Identify which cell holds the provided text, then report its (x, y) central coordinate. 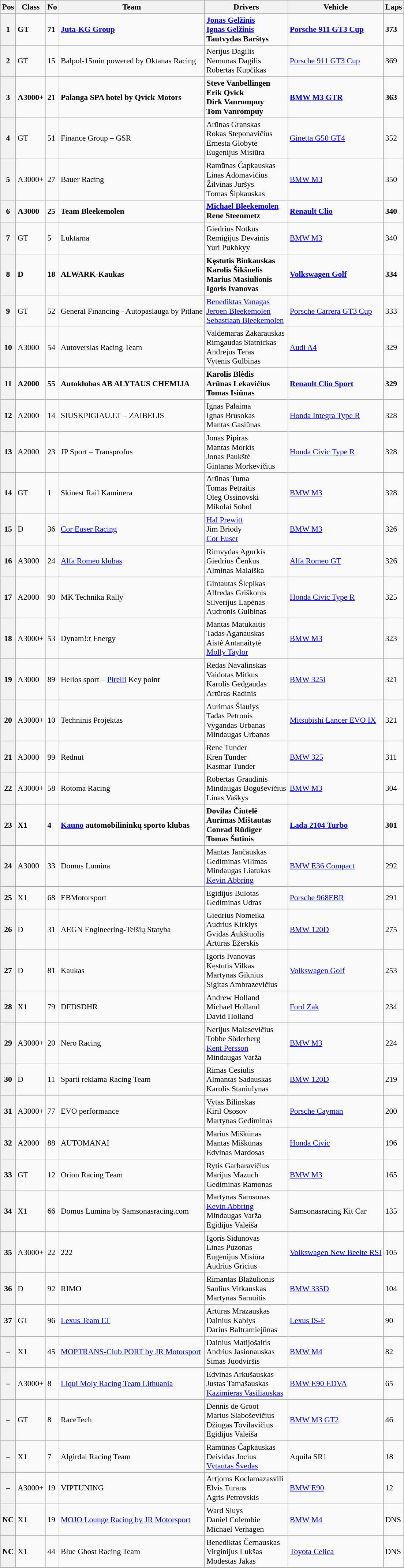
EBMotorsport (132, 898)
Honda Integra Type R (336, 416)
Aurimas Šiaulys Tadas Petronis Vygandas Urbanas Mindaugas Urbanas (246, 720)
MK Technika Rally (132, 597)
Michael Bleekemolen Rene Steenmetz (246, 211)
Ramūnas Čapkauskas Deividas Jocius Vytautas Švedas (246, 1456)
Rimas Cesiulis Almantas Sadauskas Karolis Staniulynas (246, 1080)
DFDSDHR (132, 1007)
Rednut (132, 757)
Hal Prewitt Jim Briody Cor Euser (246, 529)
ALWARK-Kaukas (132, 275)
Lexus IS-F (336, 1320)
Robertas Graudinis Mindaugas Boguševičius Linas Vaškys (246, 789)
71 (52, 29)
Dainius Matijošaitis Andrius Jasionauskas Simas Juodviršis (246, 1352)
333 (394, 311)
Team Bleekemolen (132, 211)
Bauer Racing (132, 179)
Ignas Palaima Ignas Brusokas Mantas Gasiūnas (246, 416)
82 (394, 1352)
BMW M3 GT2 (336, 1420)
66 (52, 1211)
Porsche Carrera GT3 Cup (336, 311)
RIMO (132, 1289)
34 (8, 1211)
Honda Civic (336, 1143)
17 (8, 597)
55 (52, 384)
54 (52, 347)
Nerijus Malasevičius Tobbe Söderberg Kent Persson Mindaugas Varža (246, 1043)
Porsche 968EBR (336, 898)
Sparti reklama Racing Team (132, 1080)
65 (394, 1384)
26 (8, 930)
51 (52, 138)
Mantas Jančauskas Gediminas Vilimas Mindaugas Liatukas Kevin Abbring (246, 866)
363 (394, 97)
Finance Group – GSR (132, 138)
Audi A4 (336, 347)
68 (52, 898)
6 (8, 211)
Karolis Blėdis Arūnas Lekavičius Tomas Isiūnas (246, 384)
Skinest Rail Kaminera (132, 493)
304 (394, 789)
Benediktas Vanagas Jeroen Bleekemolen Sebastiaan Bleekemolen (246, 311)
Vytas Bilinskas Kiril Ososov Martynas Gediminas (246, 1111)
Kęstutis Binkauskas Karolis Šikšnelis Marius Masiulionis Igoris Ivanovas (246, 275)
Benediktas Černauskas Virginijus Lukšas Modestas Jakas (246, 1552)
Domus Lumina (132, 866)
369 (394, 61)
Ramūnas Čapkauskas Linas Adomavičius Žilvinas Juršys Tomas Šipkauskas (246, 179)
AEGN Engineering-Telšių Statyba (132, 930)
32 (8, 1143)
Aquila SR1 (336, 1456)
Mantas Matukaitis Tadas Aganauskas Aistė Antanaitytė Molly Taylor (246, 638)
AUTOMANAI (132, 1143)
Laps (394, 7)
52 (52, 311)
General Financing - Autopaslauga by Pitlane (132, 311)
MOPTRANS-Club PORT by JR Motorsport (132, 1352)
EVO performance (132, 1111)
Artūras Mrazauskas Dainius Kablys Darius Baltramiejūnas (246, 1320)
3 (8, 97)
37 (8, 1320)
292 (394, 866)
Lexus Team LT (132, 1320)
44 (52, 1552)
323 (394, 638)
Vehicle (336, 7)
VIPTUNING (132, 1489)
Giedrius Nomeika Audrius Kirklys Gvidas Aukštuolis Artūras Ežerskis (246, 930)
BMW E90 (336, 1489)
Arūnas Tuma Tomas Petraitis Oleg Ossinovski Mikolai Sobol (246, 493)
Martynas Samsonas Kevin Abbring Mindaugas Varža Egidijus Valeiša (246, 1211)
Steve Vanbellingen Erik Qvick Dirk Vanrompuy Tom Vanrompuy (246, 97)
BMW E90 EDVA (336, 1384)
Arūnas Granskas Rokas Steponavičius Ernesta Globytė Eugenijus Misiūra (246, 138)
Edvinas Arkušauskas Justas Tamašauskas Kazimieras Vasiliauskas (246, 1384)
Dynam!:t Energy (132, 638)
Andrew Holland Michael Holland David Holland (246, 1007)
BMW 325i (336, 679)
Helios sport – Pirelli Key point (132, 679)
JP Sport – Transprofus (132, 452)
253 (394, 971)
Valdemaras Zakarauskas Rimgaudas Statnickas Andrejus Teras Vytenis Gulbinas (246, 347)
Dennis de Groot Marius Slaboševičius Džiugas Tovilavičius Egidijus Valeiša (246, 1420)
234 (394, 1007)
53 (52, 638)
2 (8, 61)
325 (394, 597)
Kaukas (132, 971)
Class (31, 7)
Toyota Celica (336, 1552)
219 (394, 1080)
Lada 2104 Turbo (336, 825)
Drivers (246, 7)
Blue Ghost Racing Team (132, 1552)
Marius Miškūnas Mantas Miškūnas Edvinas Mardosas (246, 1143)
352 (394, 138)
Ford Zak (336, 1007)
35 (8, 1252)
Rimantas Blažulionis Saulius Vitkauskas Martynas Samuitis (246, 1289)
Mitsubishi Lancer EVO IX (336, 720)
88 (52, 1143)
45 (52, 1352)
Pos (8, 7)
Liqui Moly Racing Team Lithuania (132, 1384)
30 (8, 1080)
Kauno automobilininkų sporto klubas (132, 825)
Samsonasracing Kit Car (336, 1211)
Igoris Sidunovas Linas Puzonas Eugenijus Misiūra Audrius Gricius (246, 1252)
Rytis Garbaravičius Marijus Mazuch Gediminas Ramonas (246, 1175)
BMW E36 Compact (336, 866)
28 (8, 1007)
16 (8, 561)
92 (52, 1289)
Porsche Cayman (336, 1111)
SIUSKPIGIAU.LT – ZAIBELIS (132, 416)
135 (394, 1211)
Ward Sluys Daniel Colembie Michael Verhagen (246, 1520)
Rotoma Racing (132, 789)
Jonas Gelžinis Ignas Gelžinis Tautvydas Barštys (246, 29)
311 (394, 757)
Dovilas Čiutelė Aurimas Mištautas Conrad Rüdiger Tomas Šutinis (246, 825)
99 (52, 757)
Orion Racing Team (132, 1175)
29 (8, 1043)
Rimvydas Agurkis Giedrius Čenkus Alminas Malaiška (246, 561)
Nerijus Dagilis Nemunas Dagilis Robertas Kupčikas (246, 61)
Techninis Projektas (132, 720)
Rene Tunder Kren Tunder Kasmar Tunder (246, 757)
Domus Lumina by Samsonasracing.com (132, 1211)
Algirdai Racing Team (132, 1456)
334 (394, 275)
81 (52, 971)
Gintautas Šlepikas Alfredas Griškonis Silverijus Lapėnas Audronis Gulbinas (246, 597)
Artjoms Koclamazasvili Elvis Turans Agris Petrovskis (246, 1489)
MOJO Lounge Racing by JR Motorsport (132, 1520)
Alfa Romeo GT (336, 561)
Renault Clio (336, 211)
9 (8, 311)
165 (394, 1175)
275 (394, 930)
Igoris Ivanovas Kęstutis Vilkas Martynas Giknius Sigitas Ambrazevičius (246, 971)
222 (132, 1252)
77 (52, 1111)
Autoverslas Racing Team (132, 347)
Cor Euser Racing (132, 529)
Luktarna (132, 239)
105 (394, 1252)
46 (394, 1420)
Renault Clio Sport (336, 384)
Juta-KG Group (132, 29)
No (52, 7)
BMW M3 GTR (336, 97)
RaceTech (132, 1420)
373 (394, 29)
Giedrius Notkus Remigijus Devainis Yuri Pukhkyy (246, 239)
Nero Racing (132, 1043)
Ginetta G50 GT4 (336, 138)
89 (52, 679)
13 (8, 452)
Volkswagen New Beelte RSI (336, 1252)
58 (52, 789)
Egidijus Bulotas Gediminas Udras (246, 898)
BMW 335D (336, 1289)
291 (394, 898)
79 (52, 1007)
Team (132, 7)
350 (394, 179)
196 (394, 1143)
200 (394, 1111)
Autoklubas AB ALYTAUS CHEMIJA (132, 384)
Palanga SPA hotel by Qvick Motors (132, 97)
BMW 325 (336, 757)
301 (394, 825)
Alfa Romeo klubas (132, 561)
Jonas Pipiras Mantas Morkis Jonas Paukštė Gintaras Morkevičius (246, 452)
104 (394, 1289)
96 (52, 1320)
Redas Navalinskas Vaidotas Mitkus Karolis Gedgaudas Artūras Radinis (246, 679)
Balpol-15min powered by Oktanas Racing (132, 61)
224 (394, 1043)
